Return the [x, y] coordinate for the center point of the cell that contains the specified text.  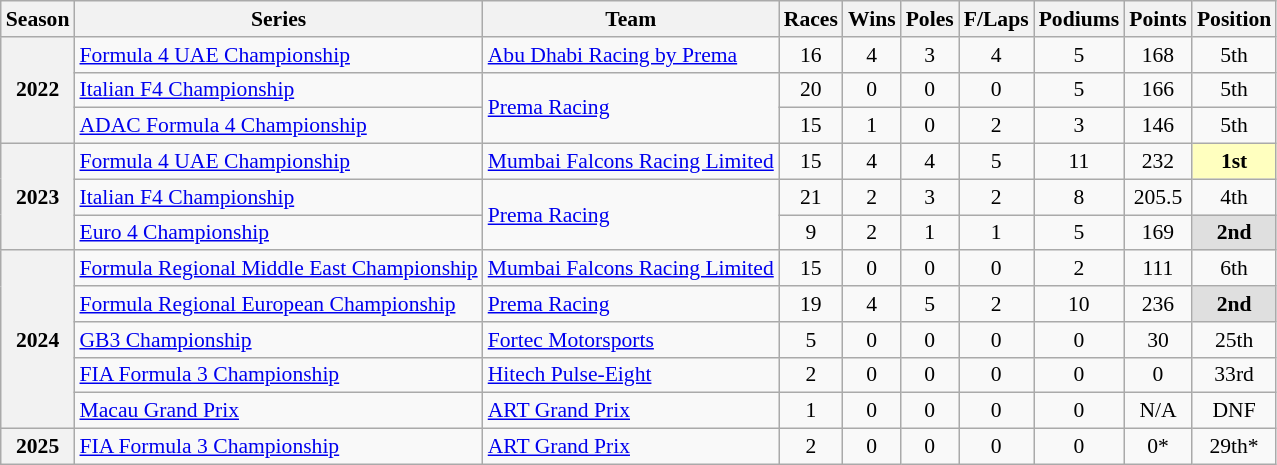
F/Laps [996, 19]
0* [1158, 447]
8 [1080, 197]
DNF [1234, 411]
16 [811, 55]
Points [1158, 19]
111 [1158, 269]
169 [1158, 233]
Podiums [1080, 19]
Formula Regional European Championship [278, 304]
Wins [872, 19]
Hitech Pulse-Eight [631, 375]
33rd [1234, 375]
6th [1234, 269]
Euro 4 Championship [278, 233]
168 [1158, 55]
10 [1080, 304]
Macau Grand Prix [278, 411]
1st [1234, 162]
166 [1158, 90]
21 [811, 197]
20 [811, 90]
Formula Regional Middle East Championship [278, 269]
25th [1234, 340]
11 [1080, 162]
2025 [38, 447]
236 [1158, 304]
146 [1158, 126]
Team [631, 19]
Fortec Motorsports [631, 340]
205.5 [1158, 197]
2024 [38, 340]
ADAC Formula 4 Championship [278, 126]
Season [38, 19]
Races [811, 19]
2022 [38, 90]
2023 [38, 198]
19 [811, 304]
29th* [1234, 447]
30 [1158, 340]
232 [1158, 162]
Position [1234, 19]
GB3 Championship [278, 340]
N/A [1158, 411]
4th [1234, 197]
Poles [930, 19]
Series [278, 19]
9 [811, 233]
Abu Dhabi Racing by Prema [631, 55]
